Find where the given text appears and provide that cell's center as (x, y) coordinate. 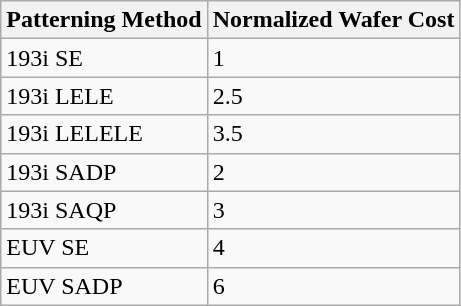
193i SE (104, 58)
Normalized Wafer Cost (334, 20)
Patterning Method (104, 20)
193i LELELE (104, 134)
EUV SE (104, 248)
193i SAQP (104, 210)
2.5 (334, 96)
3.5 (334, 134)
1 (334, 58)
4 (334, 248)
EUV SADP (104, 286)
6 (334, 286)
3 (334, 210)
2 (334, 172)
193i SADP (104, 172)
193i LELE (104, 96)
